Detect which cell encompasses the target text, then output its [x, y] center coordinate. 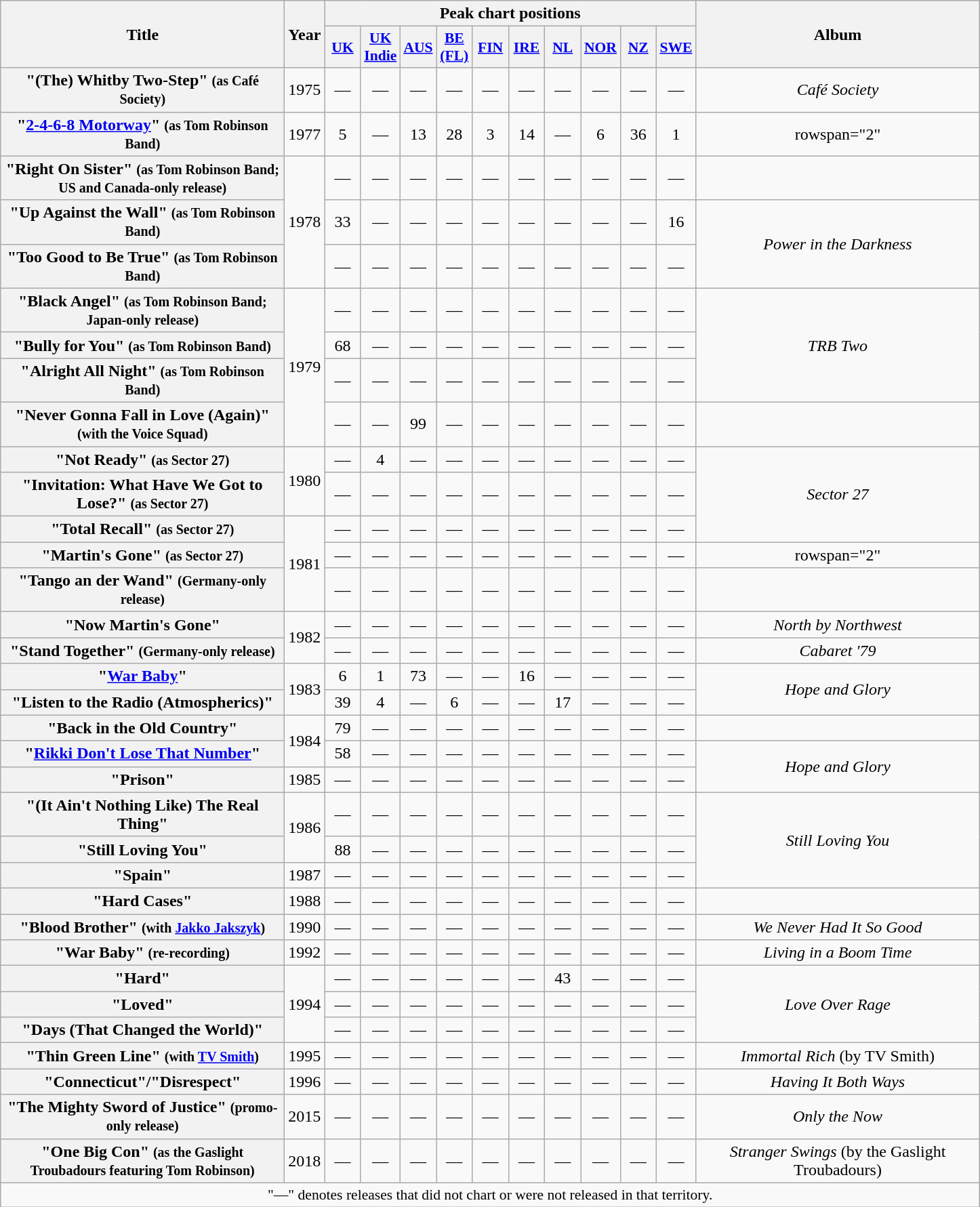
"War Baby" (re-recording) [142, 953]
NOR [600, 47]
1992 [305, 953]
Living in a Boom Time [838, 953]
Cabaret '79 [838, 651]
"Right On Sister" (as Tom Robinson Band; US and Canada-only release) [142, 178]
"One Big Con" (as the Gaslight Troubadours featuring Tom Robinson) [142, 1160]
1987 [305, 875]
"Too Good to Be True" (as Tom Robinson Band) [142, 266]
1979 [305, 367]
36 [638, 134]
"Thin Green Line" (with TV Smith) [142, 1056]
"Black Angel" (as Tom Robinson Band; Japan-only release) [142, 310]
"Days (That Changed the World)" [142, 1030]
SWE [676, 47]
33 [343, 222]
1978 [305, 222]
1996 [305, 1082]
28 [454, 134]
"(The) Whitby Two-Step" (as Café Society) [142, 89]
Only the Now [838, 1117]
14 [526, 134]
1983 [305, 689]
North by Northwest [838, 625]
"Tango an der Wand" (Germany-only release) [142, 590]
3 [491, 134]
1980 [305, 481]
39 [343, 702]
"Stand Together" (Germany-only release) [142, 651]
"Hard" [142, 979]
AUS [417, 47]
We Never Had It So Good [838, 926]
1977 [305, 134]
Stranger Swings (by the Gaslight Troubadours) [838, 1160]
"Not Ready" (as Sector 27) [142, 459]
"Now Martin's Gone" [142, 625]
1994 [305, 1004]
"Hard Cases" [142, 901]
"Blood Brother" (with Jakko Jakszyk) [142, 926]
1986 [305, 827]
Still Loving You [838, 840]
UK Indie [380, 47]
NZ [638, 47]
Title [142, 34]
1981 [305, 564]
"Invitation: What Have We Got to Lose?" (as Sector 27) [142, 495]
"Bully for You" (as Tom Robinson Band) [142, 345]
"Still Loving You" [142, 849]
1984 [305, 741]
Year [305, 34]
Having It Both Ways [838, 1082]
88 [343, 849]
1985 [305, 779]
"Listen to the Radio (Atmospherics)" [142, 702]
43 [563, 979]
IRE [526, 47]
Peak chart positions [510, 14]
73 [417, 676]
"2-4-6-8 Motorway" (as Tom Robinson Band) [142, 134]
2015 [305, 1117]
"Connecticut"/"Disrespect" [142, 1082]
Power in the Darkness [838, 244]
Café Society [838, 89]
"—" denotes releases that did not chart or were not released in that territory. [491, 1195]
17 [563, 702]
1982 [305, 638]
Sector 27 [838, 493]
"Spain" [142, 875]
NL [563, 47]
"Total Recall" (as Sector 27) [142, 529]
"Never Gonna Fall in Love (Again)" (with the Voice Squad) [142, 424]
"Back in the Old Country" [142, 728]
99 [417, 424]
"Prison" [142, 779]
TRB Two [838, 345]
1988 [305, 901]
58 [343, 754]
Immortal Rich (by TV Smith) [838, 1056]
79 [343, 728]
1975 [305, 89]
5 [343, 134]
1990 [305, 926]
"Loved" [142, 1004]
"The Mighty Sword of Justice" (promo-only release) [142, 1117]
UK [343, 47]
"Alright All Night" (as Tom Robinson Band) [142, 380]
68 [343, 345]
Love Over Rage [838, 1004]
13 [417, 134]
1995 [305, 1056]
FIN [491, 47]
"Rikki Don't Lose That Number" [142, 754]
"Martin's Gone" (as Sector 27) [142, 555]
"Up Against the Wall" (as Tom Robinson Band) [142, 222]
BE (FL) [454, 47]
Album [838, 34]
"(It Ain't Nothing Like) The Real Thing" [142, 815]
2018 [305, 1160]
"War Baby" [142, 676]
